Provide the (x, y) coordinate of the cell's center where the given text is located.  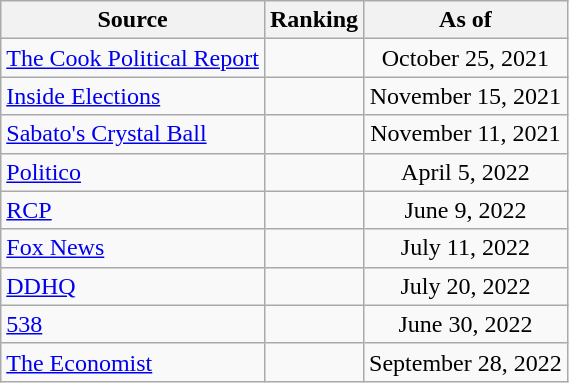
June 9, 2022 (466, 210)
July 20, 2022 (466, 286)
As of (466, 20)
Fox News (133, 248)
October 25, 2021 (466, 58)
November 11, 2021 (466, 134)
DDHQ (133, 286)
Sabato's Crystal Ball (133, 134)
September 28, 2022 (466, 362)
RCP (133, 210)
The Economist (133, 362)
November 15, 2021 (466, 96)
Inside Elections (133, 96)
Source (133, 20)
Politico (133, 172)
The Cook Political Report (133, 58)
July 11, 2022 (466, 248)
538 (133, 324)
Ranking (314, 20)
June 30, 2022 (466, 324)
April 5, 2022 (466, 172)
